Identify which cell holds the provided text, then report its [X, Y] central coordinate. 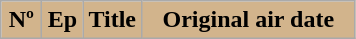
Title [112, 20]
Original air date [248, 20]
Nº [22, 20]
Ep [62, 20]
